Extract the [x, y] coordinate from the center of the cell holding the provided text.  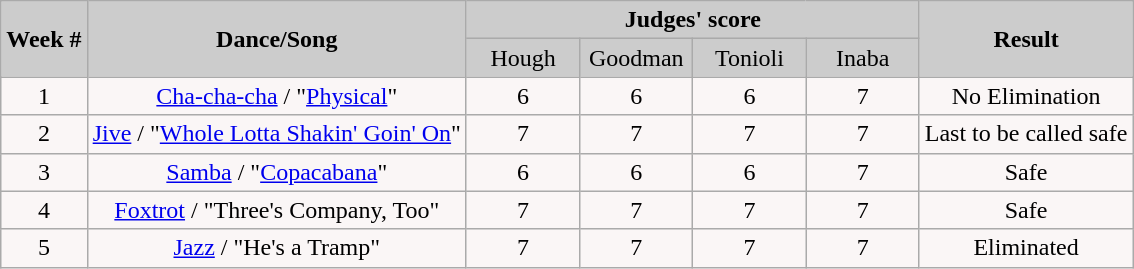
Goodman [636, 58]
No Elimination [1026, 96]
2 [44, 134]
Tonioli [750, 58]
Judges' score [692, 20]
1 [44, 96]
Week # [44, 39]
Foxtrot / "Three's Company, Too" [276, 210]
Hough [522, 58]
Samba / "Copacabana" [276, 172]
Cha-cha-cha / "Physical" [276, 96]
4 [44, 210]
Last to be called safe [1026, 134]
Jazz / "He's a Tramp" [276, 248]
Inaba [862, 58]
5 [44, 248]
Jive / "Whole Lotta Shakin' Goin' On" [276, 134]
3 [44, 172]
Dance/Song [276, 39]
Eliminated [1026, 248]
Result [1026, 39]
